Extract the (x, y) coordinate from the center of the cell holding the provided text.  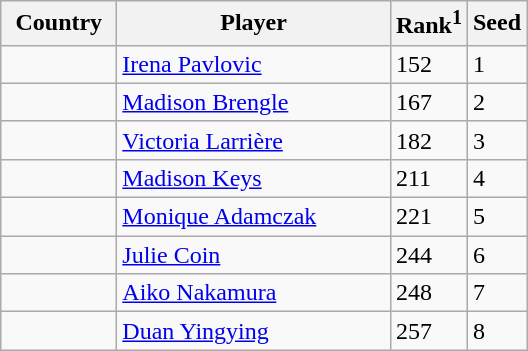
5 (496, 217)
Madison Keys (254, 178)
Rank1 (428, 24)
Irena Pavlovic (254, 64)
1 (496, 64)
8 (496, 331)
167 (428, 102)
Aiko Nakamura (254, 293)
3 (496, 140)
7 (496, 293)
Monique Adamczak (254, 217)
Julie Coin (254, 255)
Madison Brengle (254, 102)
4 (496, 178)
152 (428, 64)
248 (428, 293)
Country (59, 24)
211 (428, 178)
257 (428, 331)
Victoria Larrière (254, 140)
Player (254, 24)
2 (496, 102)
Duan Yingying (254, 331)
Seed (496, 24)
6 (496, 255)
244 (428, 255)
221 (428, 217)
182 (428, 140)
